Find where the given text appears and provide that cell's center as [x, y] coordinate. 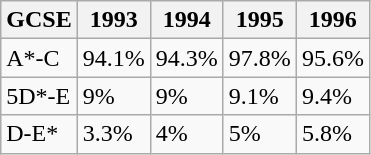
94.3% [186, 58]
97.8% [260, 58]
94.1% [114, 58]
1994 [186, 20]
4% [186, 134]
95.6% [332, 58]
5.8% [332, 134]
5% [260, 134]
D-E* [39, 134]
A*-C [39, 58]
1995 [260, 20]
1996 [332, 20]
9.1% [260, 96]
1993 [114, 20]
3.3% [114, 134]
GCSE [39, 20]
5D*-E [39, 96]
9.4% [332, 96]
